Provide the [X, Y] coordinate of the cell's center where the given text is located.  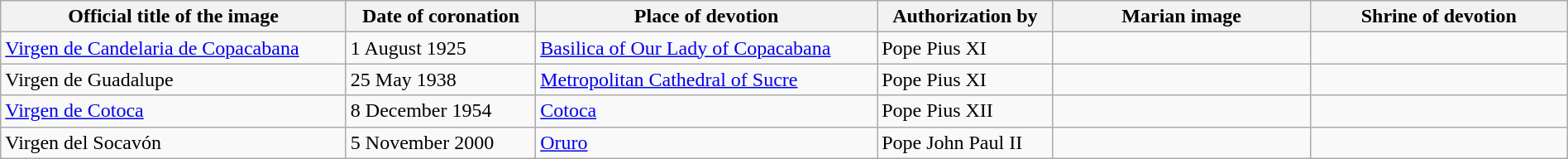
8 December 1954 [440, 111]
Oruro [706, 142]
Cotoca [706, 111]
1 August 1925 [440, 48]
25 May 1938 [440, 79]
Virgen de Guadalupe [174, 79]
Marian image [1181, 17]
Shrine of devotion [1439, 17]
Pope Pius XII [966, 111]
Virgen de Candelaria de Copacabana [174, 48]
Place of devotion [706, 17]
5 November 2000 [440, 142]
Virgen de Cotoca [174, 111]
Virgen del Socavón [174, 142]
Metropolitan Cathedral of Sucre [706, 79]
Date of coronation [440, 17]
Authorization by [966, 17]
Pope John Paul II [966, 142]
Basilica of Our Lady of Copacabana [706, 48]
Official title of the image [174, 17]
